Return the (X, Y) coordinate for the center point of the cell that contains the specified text.  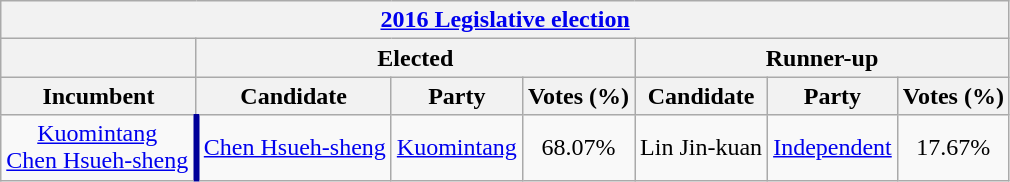
Incumbent (98, 96)
Elected (416, 58)
Chen Hsueh-sheng (294, 148)
Runner-up (822, 58)
Independent (833, 148)
Lin Jin-kuan (702, 148)
68.07% (578, 148)
2016 Legislative election (506, 20)
Kuomintang (456, 148)
17.67% (953, 148)
KuomintangChen Hsueh-sheng (98, 148)
